Scan for the cell matching the given text and deliver its (X, Y) coordinate at center. 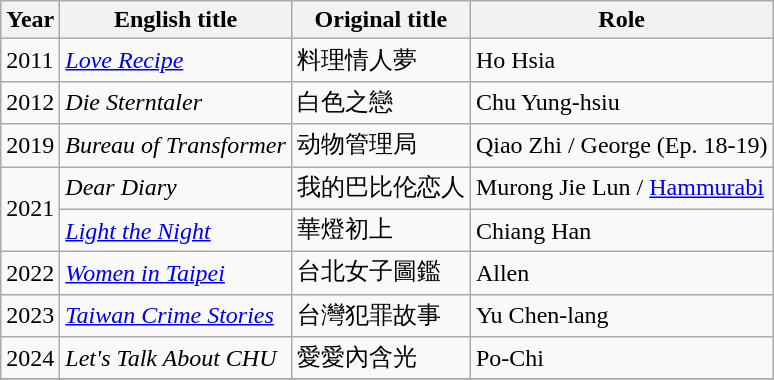
动物管理局 (380, 146)
Light the Night (176, 230)
華燈初上 (380, 230)
English title (176, 20)
Year (30, 20)
Chu Yung-hsiu (622, 102)
Original title (380, 20)
Role (622, 20)
Dear Diary (176, 188)
2021 (30, 208)
Bureau of Transformer (176, 146)
Qiao Zhi / George (Ep. 18-19) (622, 146)
愛愛內含光 (380, 358)
Chiang Han (622, 230)
Die Sterntaler (176, 102)
Let's Talk About CHU (176, 358)
Yu Chen-lang (622, 316)
Po-Chi (622, 358)
2011 (30, 60)
Taiwan Crime Stories (176, 316)
Love Recipe (176, 60)
2023 (30, 316)
台灣犯罪故事 (380, 316)
Allen (622, 274)
2022 (30, 274)
白色之戀 (380, 102)
Murong Jie Lun / Hammurabi (622, 188)
料理情人夢 (380, 60)
2024 (30, 358)
2019 (30, 146)
台北女子圖鑑 (380, 274)
Women in Taipei (176, 274)
2012 (30, 102)
我的巴比伦恋人 (380, 188)
Ho Hsia (622, 60)
